Output the [x, y] coordinate of the center of the cell containing the given text.  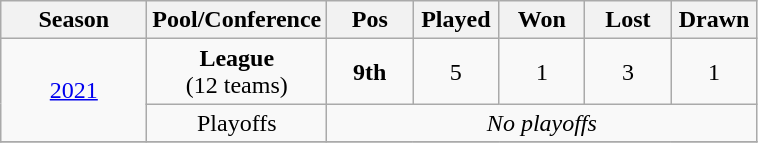
Playoffs [237, 123]
Season [74, 20]
3 [628, 72]
5 [456, 72]
League(12 teams) [237, 72]
Lost [628, 20]
Drawn [714, 20]
No playoffs [542, 123]
Pool/Conference [237, 20]
Pos [370, 20]
Played [456, 20]
Won [542, 20]
2021 [74, 90]
9th [370, 72]
